Determine the (x, y) coordinate at the center of the cell enclosing the given text.  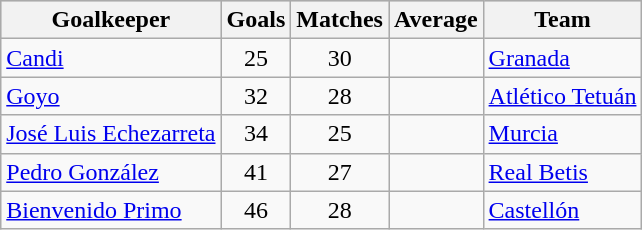
Castellón (562, 210)
Murcia (562, 134)
Pedro González (111, 172)
30 (340, 58)
27 (340, 172)
Goalkeeper (111, 20)
Atlético Tetuán (562, 96)
32 (256, 96)
Bienvenido Primo (111, 210)
34 (256, 134)
José Luis Echezarreta (111, 134)
Team (562, 20)
Candi (111, 58)
Real Betis (562, 172)
Goyo (111, 96)
Matches (340, 20)
Goals (256, 20)
41 (256, 172)
Granada (562, 58)
46 (256, 210)
Average (436, 20)
